Determine the [x, y] coordinate at the center of the cell enclosing the given text.  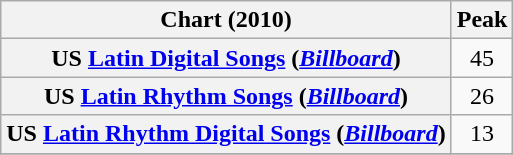
Chart (2010) [226, 20]
26 [482, 96]
Peak [482, 20]
45 [482, 58]
13 [482, 134]
US Latin Digital Songs (Billboard) [226, 58]
US Latin Rhythm Songs (Billboard) [226, 96]
US Latin Rhythm Digital Songs (Billboard) [226, 134]
